Scan for the cell matching the given text and deliver its (X, Y) coordinate at center. 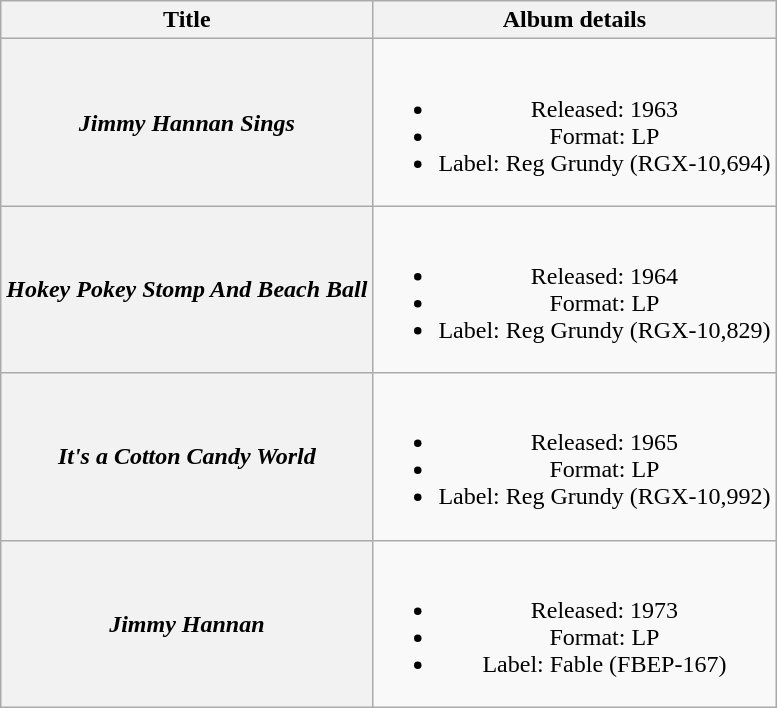
Album details (574, 20)
Jimmy Hannan (187, 624)
Jimmy Hannan Sings (187, 122)
Title (187, 20)
Released: 1965Format: LPLabel: Reg Grundy (RGX-10,992) (574, 456)
Released: 1964Format: LPLabel: Reg Grundy (RGX-10,829) (574, 290)
Released: 1963Format: LPLabel: Reg Grundy (RGX-10,694) (574, 122)
It's a Cotton Candy World (187, 456)
Released: 1973Format: LPLabel: Fable (FBEP-167) (574, 624)
Hokey Pokey Stomp And Beach Ball (187, 290)
